Pinpoint the cell where the given text exists, returning its (x, y) midpoint coordinate. 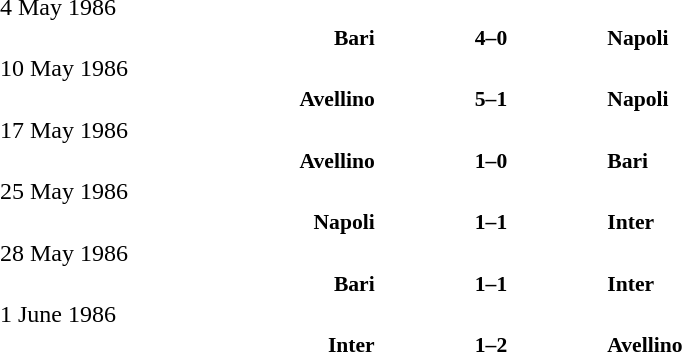
1–0 (492, 160)
4–0 (492, 38)
5–1 (492, 99)
